Scan for the cell matching the given text and deliver its [x, y] coordinate at center. 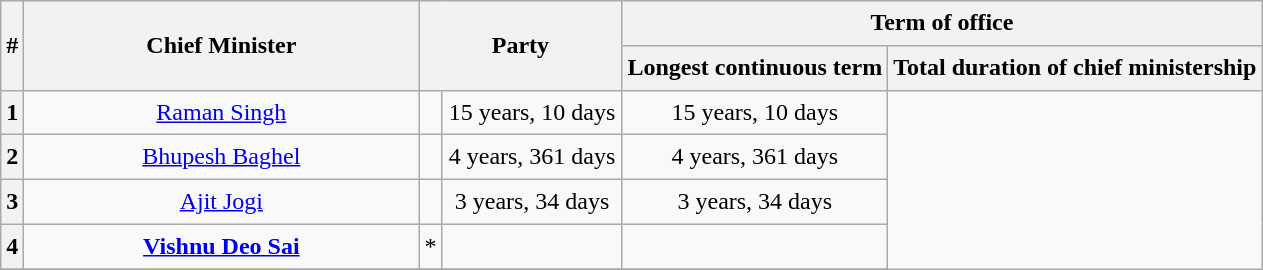
1 [12, 112]
Bhupesh Baghel [222, 158]
# [12, 46]
4 [12, 246]
Longest continuous term [755, 68]
Vishnu Deo Sai [222, 246]
Ajit Jogi [222, 202]
3 [12, 202]
Chief Minister [222, 46]
* [430, 246]
Total duration of chief ministership [1075, 68]
Party [520, 46]
2 [12, 158]
Term of office [942, 24]
Raman Singh [222, 112]
